Locate the cell with the specified text and output its [x, y] center coordinate. 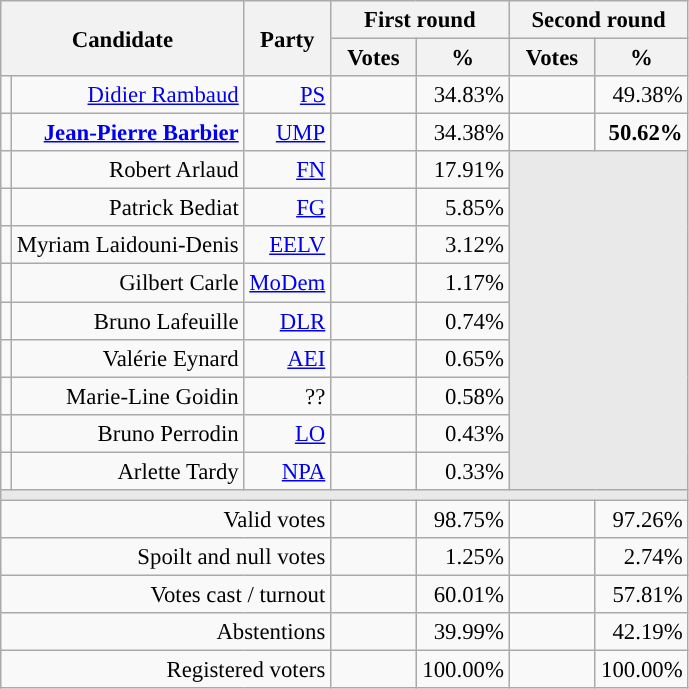
Votes cast / turnout [166, 594]
42.19% [642, 632]
Didier Rambaud [128, 95]
Bruno Lafeuille [128, 321]
0.43% [462, 433]
MoDem [288, 283]
2.74% [642, 557]
Second round [598, 20]
Gilbert Carle [128, 283]
34.83% [462, 95]
49.38% [642, 95]
5.85% [462, 208]
0.58% [462, 396]
Registered voters [166, 670]
34.38% [462, 133]
Party [288, 38]
60.01% [462, 594]
FN [288, 170]
39.99% [462, 632]
98.75% [462, 519]
50.62% [642, 133]
DLR [288, 321]
?? [288, 396]
UMP [288, 133]
0.65% [462, 358]
EELV [288, 245]
Valérie Eynard [128, 358]
0.74% [462, 321]
17.91% [462, 170]
Spoilt and null votes [166, 557]
0.33% [462, 471]
1.25% [462, 557]
Abstentions [166, 632]
1.17% [462, 283]
Valid votes [166, 519]
3.12% [462, 245]
Patrick Bediat [128, 208]
97.26% [642, 519]
AEI [288, 358]
Candidate [122, 38]
Marie-Line Goidin [128, 396]
Myriam Laidouni-Denis [128, 245]
PS [288, 95]
NPA [288, 471]
First round [420, 20]
Bruno Perrodin [128, 433]
Robert Arlaud [128, 170]
57.81% [642, 594]
Arlette Tardy [128, 471]
LO [288, 433]
FG [288, 208]
Jean-Pierre Barbier [128, 133]
